Scan for the cell matching the given text and deliver its [x, y] coordinate at center. 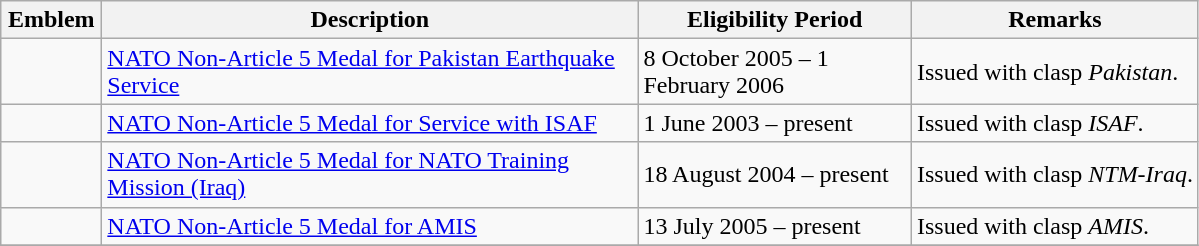
Emblem [52, 20]
NATO Non-Article 5 Medal for NATO Training Mission (Iraq) [370, 174]
NATO Non-Article 5 Medal for Pakistan Earthquake Service [370, 72]
NATO Non-Article 5 Medal for AMIS [370, 226]
Remarks [1054, 20]
Issued with clasp Pakistan. [1054, 72]
Description [370, 20]
Issued with clasp NTM-Iraq. [1054, 174]
1 June 2003 – present [775, 123]
Eligibility Period [775, 20]
13 July 2005 – present [775, 226]
18 August 2004 – present [775, 174]
NATO Non-Article 5 Medal for Service with ISAF [370, 123]
8 October 2005 – 1 February 2006 [775, 72]
Issued with clasp ISAF. [1054, 123]
Issued with clasp AMIS. [1054, 226]
